Identify which cell holds the provided text, then report its (x, y) central coordinate. 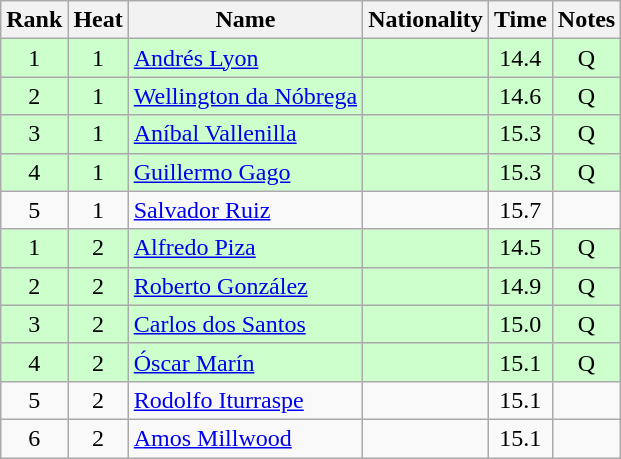
Nationality (426, 20)
Rank (34, 20)
14.9 (520, 286)
Amos Millwood (245, 438)
Carlos dos Santos (245, 324)
15.0 (520, 324)
14.4 (520, 58)
Wellington da Nóbrega (245, 96)
Alfredo Piza (245, 248)
Andrés Lyon (245, 58)
Time (520, 20)
14.6 (520, 96)
Notes (586, 20)
Rodolfo Iturraspe (245, 400)
6 (34, 438)
Name (245, 20)
Salvador Ruiz (245, 210)
Heat (98, 20)
Guillermo Gago (245, 172)
Aníbal Vallenilla (245, 134)
Óscar Marín (245, 362)
15.7 (520, 210)
14.5 (520, 248)
Roberto González (245, 286)
